Scan for the cell matching the given text and deliver its (X, Y) coordinate at center. 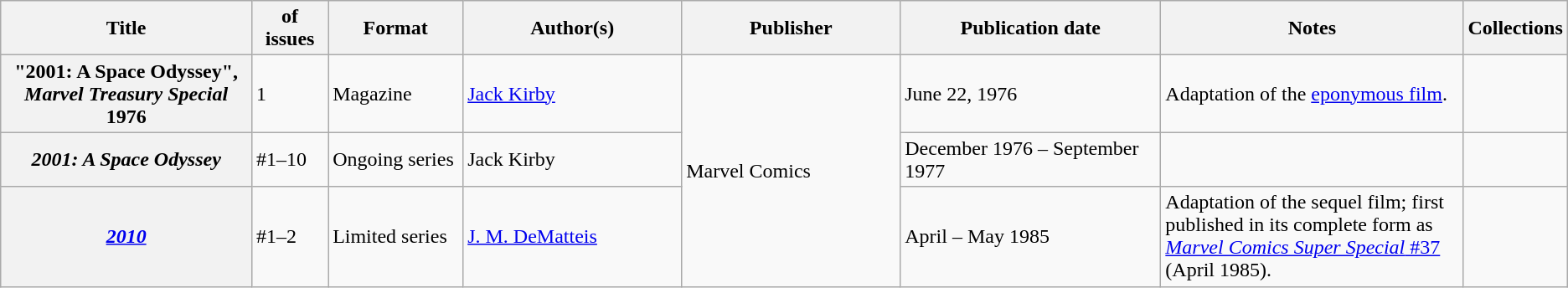
April – May 1985 (1030, 236)
Collections (1515, 28)
Adaptation of the sequel film; first published in its complete form as Marvel Comics Super Special #37 (April 1985). (1312, 236)
Limited series (395, 236)
#1–2 (290, 236)
"2001: A Space Odyssey", Marvel Treasury Special 1976 (126, 94)
December 1976 – September 1977 (1030, 159)
Title (126, 28)
of issues (290, 28)
#1–10 (290, 159)
J. M. DeMatteis (573, 236)
Notes (1312, 28)
Marvel Comics (791, 171)
2001: A Space Odyssey (126, 159)
Publisher (791, 28)
Magazine (395, 94)
Adaptation of the eponymous film. (1312, 94)
1 (290, 94)
Ongoing series (395, 159)
June 22, 1976 (1030, 94)
Author(s) (573, 28)
2010 (126, 236)
Format (395, 28)
Publication date (1030, 28)
